For the text-containing cell, return its midpoint in (X, Y) coordinate format. 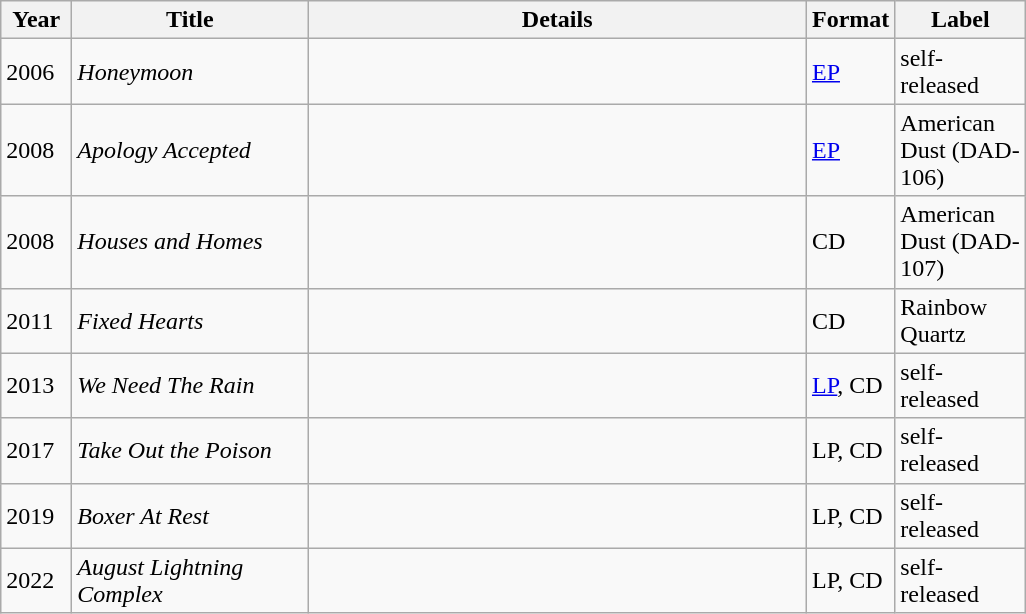
American Dust (DAD-107) (960, 242)
Honeymoon (190, 72)
Year (36, 20)
Label (960, 20)
We Need The Rain (190, 386)
Boxer At Rest (190, 516)
Rainbow Quartz (960, 320)
Apology Accepted (190, 150)
2017 (36, 450)
Take Out the Poison (190, 450)
Title (190, 20)
Details (558, 20)
Houses and Homes (190, 242)
2011 (36, 320)
2006 (36, 72)
Fixed Hearts (190, 320)
2019 (36, 516)
Format (850, 20)
August Lightning Complex (190, 580)
American Dust (DAD-106) (960, 150)
2013 (36, 386)
2022 (36, 580)
